Detect which cell encompasses the target text, then output its (X, Y) center coordinate. 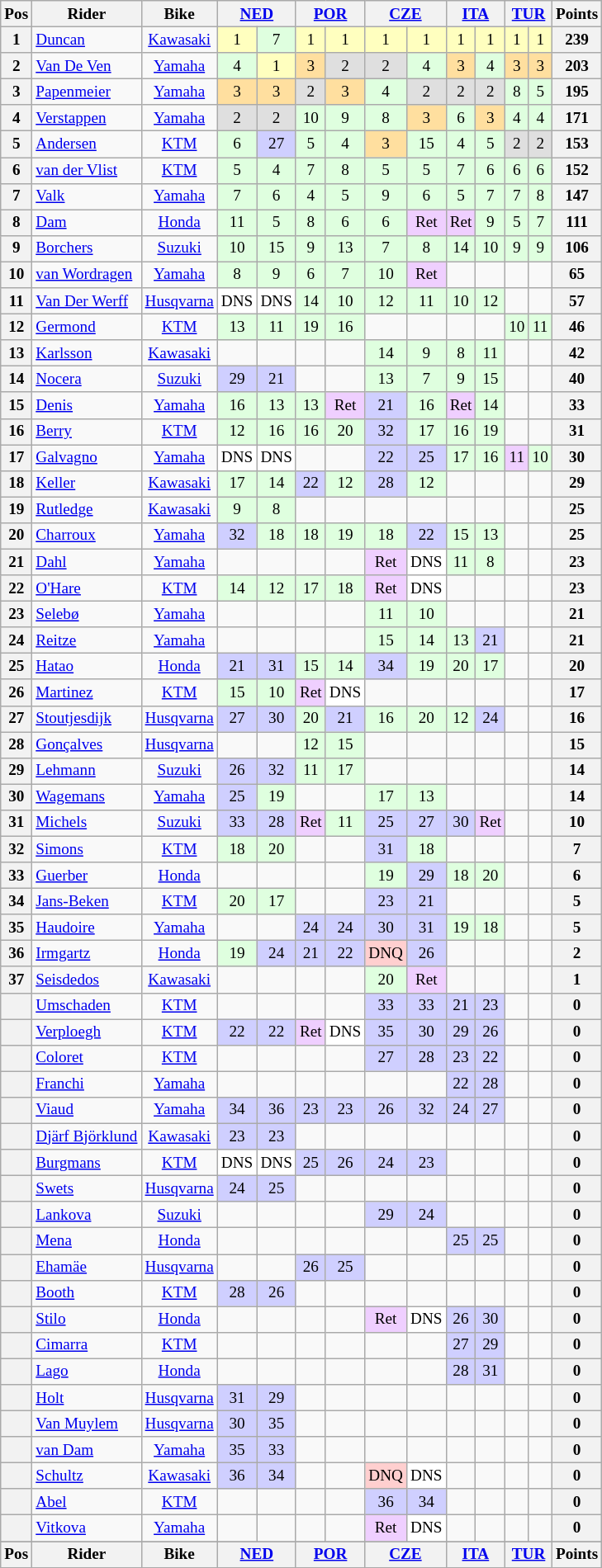
Van De Ven (87, 66)
Dam (87, 223)
Verploegh (87, 1032)
Dahl (87, 562)
Simons (87, 849)
Papenmeier (87, 92)
203 (576, 66)
Haudoire (87, 928)
Cimarra (87, 1345)
Holt (87, 1398)
Djärf Björklund (87, 1136)
Hatao (87, 667)
Guerber (87, 876)
Duncan (87, 40)
171 (576, 118)
42 (576, 353)
Michels (87, 823)
Berry (87, 432)
Reitze (87, 640)
Lago (87, 1372)
Karlsson (87, 353)
Borchers (87, 248)
Charroux (87, 536)
Vitkova (87, 1528)
Schultz (87, 1476)
Wagemans (87, 797)
Ehamäe (87, 1267)
195 (576, 92)
239 (576, 40)
Van Muylem (87, 1424)
Andersen (87, 144)
Germond (87, 327)
Viaud (87, 1110)
Booth (87, 1293)
Gonçalves (87, 744)
Lehmann (87, 771)
van Dam (87, 1450)
Selebø (87, 614)
Van Der Werff (87, 301)
Seisdedos (87, 980)
Abel (87, 1502)
Nocera (87, 380)
65 (576, 275)
Verstappen (87, 118)
Jans-Beken (87, 901)
57 (576, 301)
Mena (87, 1241)
40 (576, 380)
O'Hare (87, 588)
Lankova (87, 1215)
Coloret (87, 1058)
Swets (87, 1188)
111 (576, 223)
Rutledge (87, 510)
Galvagno (87, 457)
van Wordragen (87, 275)
Denis (87, 405)
Stoutjesdijk (87, 719)
37 (17, 980)
Keller (87, 484)
Stilo (87, 1320)
152 (576, 170)
Irmgartz (87, 954)
Franchi (87, 1084)
106 (576, 248)
Valk (87, 196)
153 (576, 144)
Burgmans (87, 1163)
Martinez (87, 692)
van der Vlist (87, 170)
46 (576, 327)
Umschaden (87, 1006)
147 (576, 196)
